Detect which cell encompasses the target text, then output its (X, Y) center coordinate. 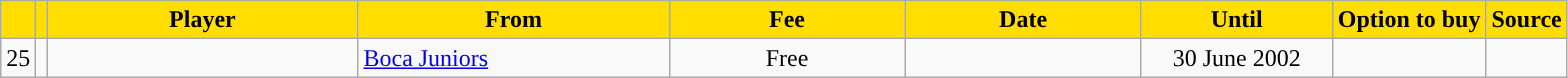
Fee (787, 20)
Until (1236, 20)
Free (787, 58)
25 (18, 58)
Date (1023, 20)
Player (202, 20)
30 June 2002 (1236, 58)
From (514, 20)
Boca Juniors (514, 58)
Option to buy (1409, 20)
Source (1526, 20)
